Identify which cell holds the provided text, then report its (x, y) central coordinate. 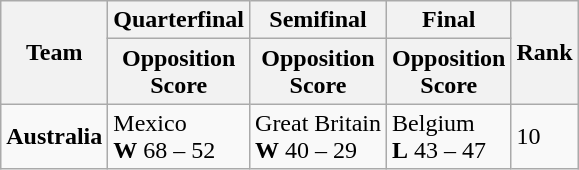
Quarterfinal (179, 20)
Final (449, 20)
Australia (54, 136)
10 (544, 136)
Great BritainW 40 – 29 (318, 136)
Semifinal (318, 20)
Rank (544, 52)
Team (54, 52)
BelgiumL 43 – 47 (449, 136)
MexicoW 68 – 52 (179, 136)
